Return the [x, y] coordinate for the center point of the cell that contains the specified text.  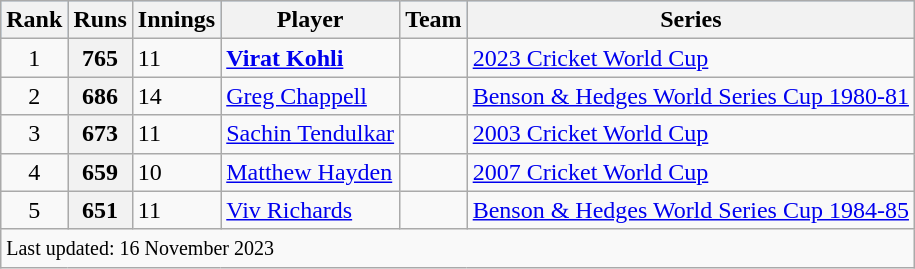
Greg Chappell [310, 96]
5 [34, 210]
1 [34, 58]
2003 Cricket World Cup [690, 134]
2 [34, 96]
Benson & Hedges World Series Cup 1980-81 [690, 96]
3 [34, 134]
2007 Cricket World Cup [690, 172]
Last updated: 16 November 2023 [458, 248]
Viv Richards [310, 210]
Rank [34, 20]
765 [100, 58]
673 [100, 134]
Matthew Hayden [310, 172]
659 [100, 172]
651 [100, 210]
Virat Kohli [310, 58]
Team [434, 20]
2023 Cricket World Cup [690, 58]
Innings [176, 20]
10 [176, 172]
Player [310, 20]
Series [690, 20]
Benson & Hedges World Series Cup 1984-85 [690, 210]
Runs [100, 20]
Sachin Tendulkar [310, 134]
4 [34, 172]
14 [176, 96]
686 [100, 96]
